From the cell containing the given text, extract its center point as [X, Y] coordinate. 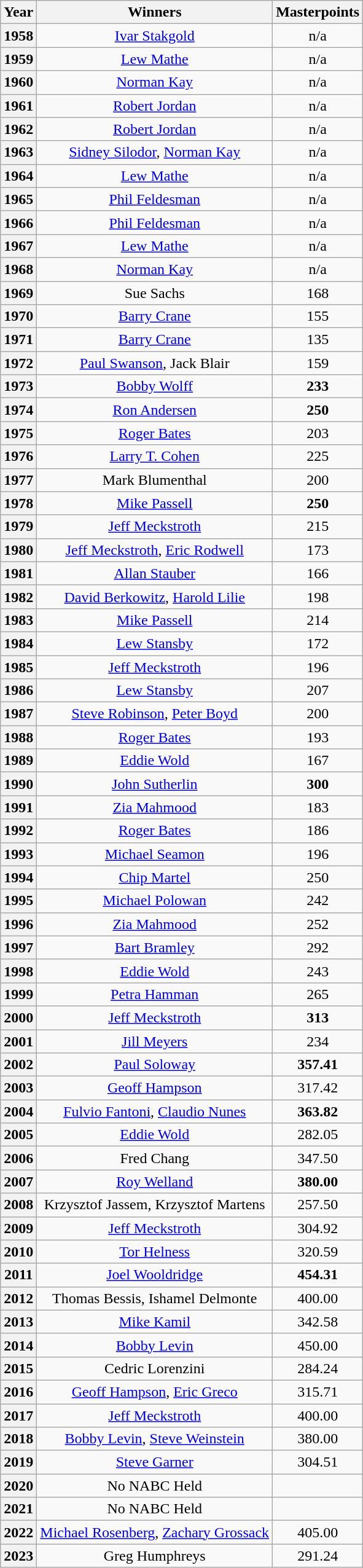
300 [318, 784]
2003 [18, 1088]
1961 [18, 106]
1991 [18, 807]
1995 [18, 901]
1972 [18, 363]
Paul Soloway [155, 1065]
Fulvio Fantoni, Claudio Nunes [155, 1111]
Jill Meyers [155, 1041]
Sue Sachs [155, 293]
2023 [18, 1556]
Allan Stauber [155, 573]
1962 [18, 129]
David Berkowitz, Harold Lilie [155, 597]
1979 [18, 527]
234 [318, 1041]
2019 [18, 1462]
1974 [18, 410]
2022 [18, 1532]
Masterpoints [318, 12]
1968 [18, 269]
2012 [18, 1298]
252 [318, 924]
193 [318, 737]
2011 [18, 1275]
284.24 [318, 1368]
257.50 [318, 1205]
1998 [18, 971]
2016 [18, 1392]
Joel Wooldridge [155, 1275]
1967 [18, 246]
Mike Kamil [155, 1322]
Bobby Levin, Steve Weinstein [155, 1439]
1964 [18, 176]
166 [318, 573]
Jeff Meckstroth, Eric Rodwell [155, 550]
342.58 [318, 1322]
1971 [18, 340]
1963 [18, 152]
Ron Andersen [155, 410]
Bobby Levin [155, 1345]
167 [318, 761]
1965 [18, 199]
155 [318, 316]
1989 [18, 761]
357.41 [318, 1065]
1978 [18, 503]
243 [318, 971]
1973 [18, 386]
Geoff Hampson [155, 1088]
2013 [18, 1322]
282.05 [318, 1135]
Paul Swanson, Jack Blair [155, 363]
2010 [18, 1252]
198 [318, 597]
Winners [155, 12]
2017 [18, 1415]
1984 [18, 643]
1958 [18, 36]
Fred Chang [155, 1158]
363.82 [318, 1111]
2009 [18, 1228]
1976 [18, 457]
173 [318, 550]
2006 [18, 1158]
291.24 [318, 1556]
2021 [18, 1509]
2000 [18, 1017]
225 [318, 457]
1966 [18, 222]
Michael Seamon [155, 854]
2015 [18, 1368]
Steve Robinson, Peter Boyd [155, 714]
Michael Rosenberg, Zachary Grossack [155, 1532]
1999 [18, 994]
186 [318, 831]
Mark Blumenthal [155, 480]
304.51 [318, 1462]
2001 [18, 1041]
233 [318, 386]
1992 [18, 831]
1987 [18, 714]
313 [318, 1017]
315.71 [318, 1392]
Chip Martel [155, 877]
207 [318, 691]
Bobby Wolff [155, 386]
347.50 [318, 1158]
Roy Welland [155, 1182]
1977 [18, 480]
242 [318, 901]
1994 [18, 877]
1996 [18, 924]
1969 [18, 293]
1982 [18, 597]
Steve Garner [155, 1462]
Thomas Bessis, Ishamel Delmonte [155, 1298]
1985 [18, 667]
1997 [18, 947]
1990 [18, 784]
135 [318, 340]
1980 [18, 550]
Tor Helness [155, 1252]
Ivar Stakgold [155, 36]
Larry T. Cohen [155, 457]
1960 [18, 82]
172 [318, 643]
Greg Humphreys [155, 1556]
214 [318, 620]
Krzysztof Jassem, Krzysztof Martens [155, 1205]
Year [18, 12]
450.00 [318, 1345]
1981 [18, 573]
2004 [18, 1111]
183 [318, 807]
2007 [18, 1182]
Bart Bramley [155, 947]
320.59 [318, 1252]
317.42 [318, 1088]
159 [318, 363]
292 [318, 947]
2018 [18, 1439]
2002 [18, 1065]
265 [318, 994]
215 [318, 527]
2014 [18, 1345]
Michael Polowan [155, 901]
203 [318, 433]
1975 [18, 433]
Cedric Lorenzini [155, 1368]
2005 [18, 1135]
168 [318, 293]
1970 [18, 316]
1993 [18, 854]
Sidney Silodor, Norman Kay [155, 152]
Petra Hamman [155, 994]
1959 [18, 59]
454.31 [318, 1275]
304.92 [318, 1228]
405.00 [318, 1532]
1988 [18, 737]
1983 [18, 620]
1986 [18, 691]
2020 [18, 1486]
John Sutherlin [155, 784]
Geoff Hampson, Eric Greco [155, 1392]
2008 [18, 1205]
